Pinpoint the cell where the given text exists, returning its [X, Y] midpoint coordinate. 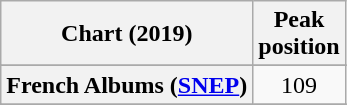
Chart (2019) [127, 34]
Peakposition [299, 34]
109 [299, 85]
French Albums (SNEP) [127, 85]
